Extract the [x, y] coordinate from the center of the cell holding the provided text.  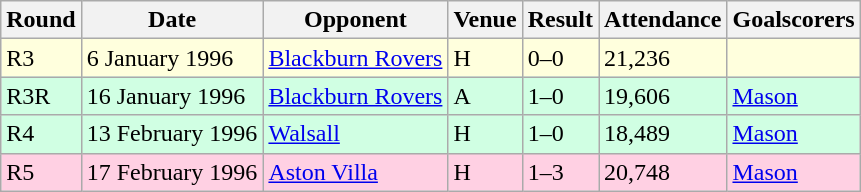
21,236 [663, 58]
6 January 1996 [172, 58]
Result [560, 20]
1–3 [560, 172]
16 January 1996 [172, 96]
R4 [41, 134]
Date [172, 20]
R3 [41, 58]
18,489 [663, 134]
Round [41, 20]
19,606 [663, 96]
A [485, 96]
Venue [485, 20]
Goalscorers [794, 20]
13 February 1996 [172, 134]
Attendance [663, 20]
0–0 [560, 58]
R3R [41, 96]
Aston Villa [356, 172]
20,748 [663, 172]
17 February 1996 [172, 172]
R5 [41, 172]
Opponent [356, 20]
Walsall [356, 134]
